Detect which cell encompasses the target text, then output its [x, y] center coordinate. 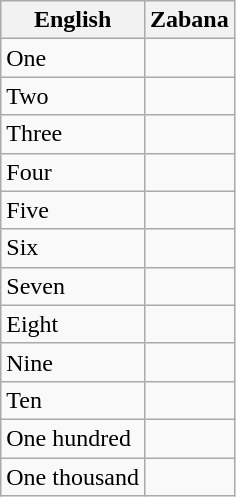
Two [73, 96]
Four [73, 172]
Five [73, 210]
Three [73, 134]
Zabana [189, 20]
English [73, 20]
One thousand [73, 477]
One hundred [73, 438]
Eight [73, 324]
Six [73, 248]
Nine [73, 362]
One [73, 58]
Seven [73, 286]
Ten [73, 400]
